Provide the [X, Y] coordinate of the cell's center where the given text is located.  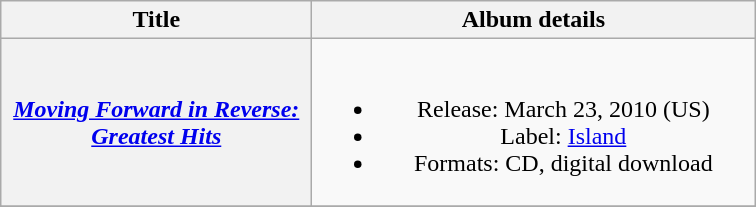
Title [156, 20]
Moving Forward in Reverse: Greatest Hits [156, 122]
Release: March 23, 2010 (US)Label: IslandFormats: CD, digital download [534, 122]
Album details [534, 20]
